Scan for the cell matching the given text and deliver its [x, y] coordinate at center. 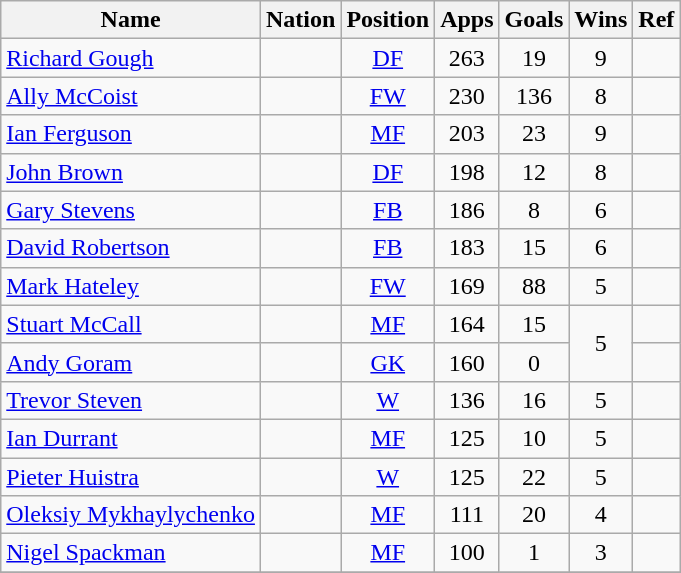
Nation [300, 20]
Position [388, 20]
22 [534, 477]
111 [467, 515]
Nigel Spackman [131, 553]
100 [467, 553]
Pieter Huistra [131, 477]
Ian Ferguson [131, 134]
Ally McCoist [131, 96]
88 [534, 286]
GK [388, 362]
19 [534, 58]
Oleksiy Mykhaylychenko [131, 515]
1 [534, 553]
Name [131, 20]
Richard Gough [131, 58]
16 [534, 400]
183 [467, 248]
Goals [534, 20]
4 [601, 515]
198 [467, 172]
20 [534, 515]
Apps [467, 20]
3 [601, 553]
John Brown [131, 172]
Stuart McCall [131, 324]
160 [467, 362]
164 [467, 324]
0 [534, 362]
Andy Goram [131, 362]
23 [534, 134]
12 [534, 172]
David Robertson [131, 248]
10 [534, 438]
Gary Stevens [131, 210]
Mark Hateley [131, 286]
186 [467, 210]
Wins [601, 20]
263 [467, 58]
230 [467, 96]
169 [467, 286]
Ref [656, 20]
Ian Durrant [131, 438]
Trevor Steven [131, 400]
203 [467, 134]
